From the cell containing the given text, extract its center point as [X, Y] coordinate. 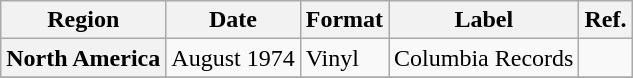
Label [484, 20]
Region [84, 20]
Date [233, 20]
Ref. [606, 20]
Format [344, 20]
Vinyl [344, 58]
North America [84, 58]
Columbia Records [484, 58]
August 1974 [233, 58]
